Find where the given text appears and provide that cell's center as [x, y] coordinate. 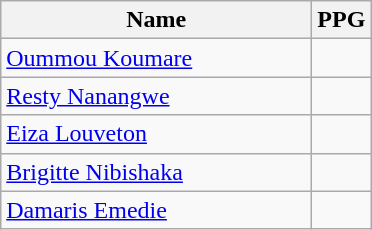
Oummou Koumare [156, 58]
Name [156, 20]
Brigitte Nibishaka [156, 172]
Resty Nanangwe [156, 96]
Damaris Emedie [156, 210]
PPG [342, 20]
Eiza Louveton [156, 134]
